Output the (x, y) coordinate of the center of the cell containing the given text.  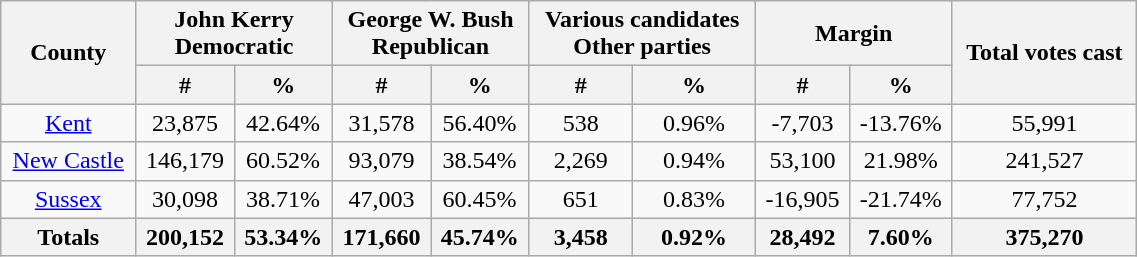
-21.74% (900, 199)
60.45% (479, 199)
45.74% (479, 237)
56.40% (479, 123)
538 (581, 123)
651 (581, 199)
60.52% (283, 161)
Margin (854, 34)
-7,703 (803, 123)
53.34% (283, 237)
241,527 (1044, 161)
Totals (68, 237)
42.64% (283, 123)
47,003 (381, 199)
2,269 (581, 161)
31,578 (381, 123)
375,270 (1044, 237)
23,875 (185, 123)
146,179 (185, 161)
-13.76% (900, 123)
John KerryDemocratic (234, 34)
Various candidatesOther parties (642, 34)
County (68, 52)
0.92% (694, 237)
0.96% (694, 123)
0.83% (694, 199)
38.71% (283, 199)
30,098 (185, 199)
77,752 (1044, 199)
New Castle (68, 161)
200,152 (185, 237)
21.98% (900, 161)
0.94% (694, 161)
53,100 (803, 161)
38.54% (479, 161)
171,660 (381, 237)
Kent (68, 123)
55,991 (1044, 123)
3,458 (581, 237)
-16,905 (803, 199)
Total votes cast (1044, 52)
Sussex (68, 199)
93,079 (381, 161)
George W. BushRepublican (430, 34)
28,492 (803, 237)
7.60% (900, 237)
